Pinpoint the cell where the given text exists, returning its (x, y) midpoint coordinate. 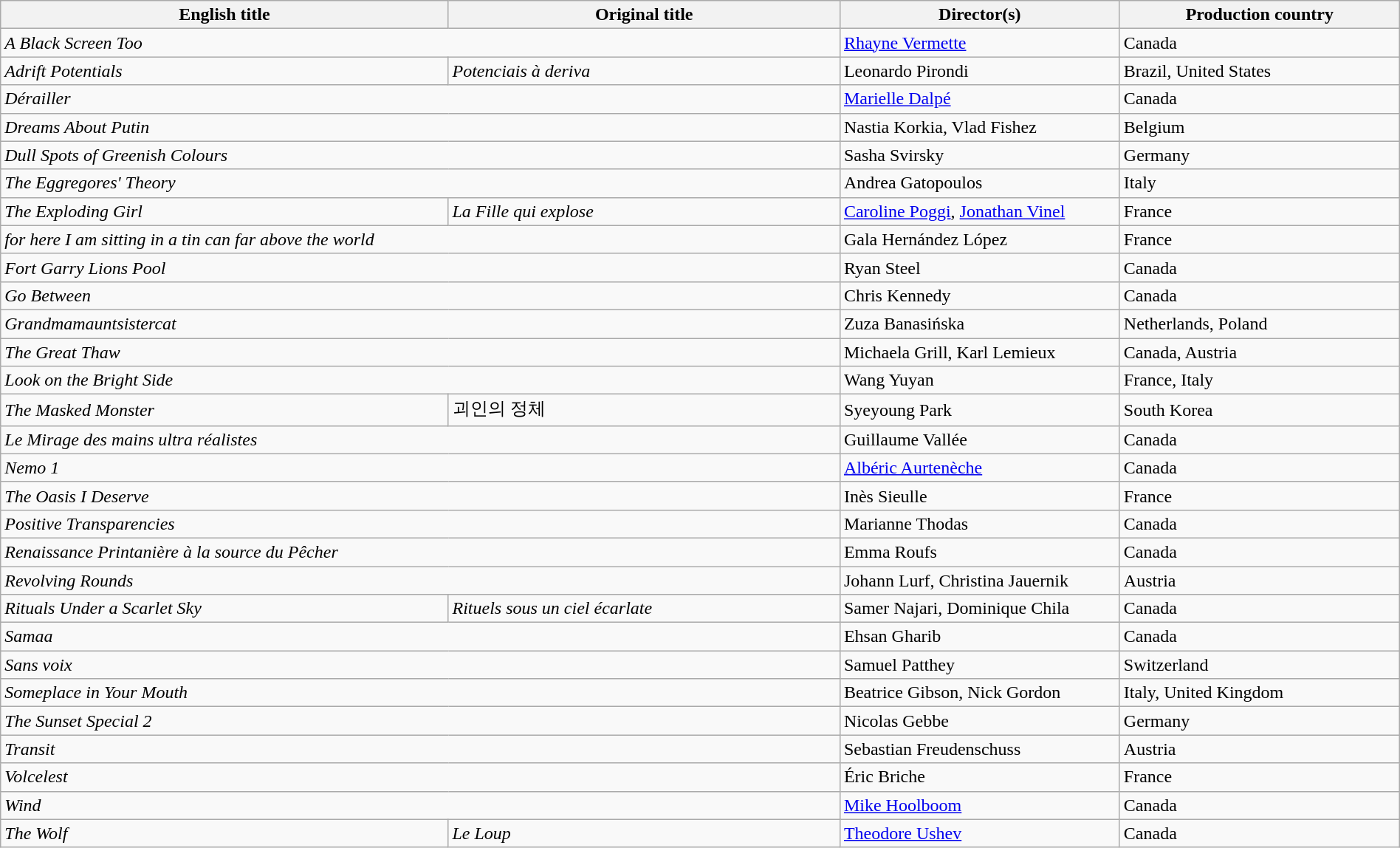
Gala Hernández López (979, 239)
The Oasis I Deserve (421, 496)
France, Italy (1260, 380)
Ehsan Gharib (979, 637)
for here I am sitting in a tin can far above the world (421, 239)
Éric Briche (979, 777)
Samer Najari, Dominique Chila (979, 609)
Sans voix (421, 665)
Brazil, United States (1260, 71)
Chris Kennedy (979, 295)
The Exploding Girl (224, 211)
Guillaume Vallée (979, 440)
The Masked Monster (224, 411)
Potenciais à deriva (644, 71)
The Eggregores' Theory (421, 183)
Mike Hoolboom (979, 805)
Transit (421, 749)
Dull Spots of Greenish Colours (421, 155)
English title (224, 15)
Albéric Aurtenèche (979, 468)
Johann Lurf, Christina Jauernik (979, 580)
Emma Roufs (979, 552)
Original title (644, 15)
Beatrice Gibson, Nick Gordon (979, 693)
Italy, United Kingdom (1260, 693)
Samuel Patthey (979, 665)
Inès Sieulle (979, 496)
Leonardo Pirondi (979, 71)
La Fille qui explose (644, 211)
Production country (1260, 15)
Marianne Thodas (979, 524)
Nicolas Gebbe (979, 721)
Rituels sous un ciel écarlate (644, 609)
Dérailler (421, 99)
Canada, Austria (1260, 352)
Andrea Gatopoulos (979, 183)
Michaela Grill, Karl Lemieux (979, 352)
Go Between (421, 295)
Sebastian Freudenschuss (979, 749)
Caroline Poggi, Jonathan Vinel (979, 211)
Fort Garry Lions Pool (421, 267)
Someplace in Your Mouth (421, 693)
Revolving Rounds (421, 580)
Renaissance Printanière à la source du Pêcher (421, 552)
The Great Thaw (421, 352)
Nemo 1 (421, 468)
Director(s) (979, 15)
Netherlands, Poland (1260, 324)
Switzerland (1260, 665)
A Black Screen Too (421, 43)
Wind (421, 805)
괴인의 정체 (644, 411)
Ryan Steel (979, 267)
Volcelest (421, 777)
Rhayne Vermette (979, 43)
Le Loup (644, 833)
Wang Yuyan (979, 380)
Le Mirage des mains ultra réalistes (421, 440)
Dreams About Putin (421, 127)
Grandmamauntsistercat (421, 324)
Nastia Korkia, Vlad Fishez (979, 127)
Positive Transparencies (421, 524)
Rituals Under a Scarlet Sky (224, 609)
Adrift Potentials (224, 71)
Theodore Ushev (979, 833)
Italy (1260, 183)
Look on the Bright Side (421, 380)
Belgium (1260, 127)
Samaa (421, 637)
The Wolf (224, 833)
Marielle Dalpé (979, 99)
Syeyoung Park (979, 411)
Zuza Banasińska (979, 324)
The Sunset Special 2 (421, 721)
South Korea (1260, 411)
Sasha Svirsky (979, 155)
